Pinpoint the cell where the given text exists, returning its (x, y) midpoint coordinate. 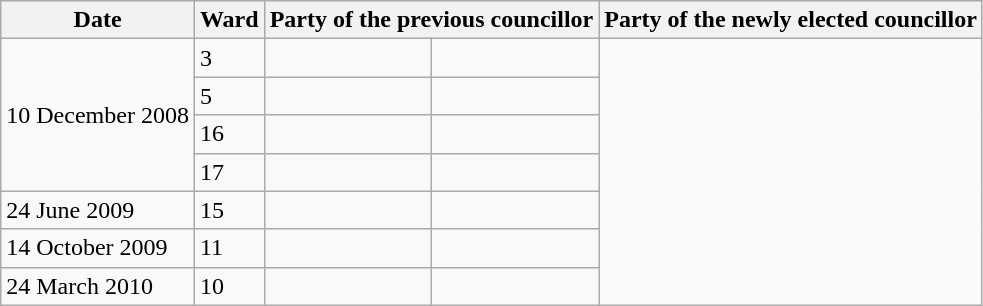
17 (229, 172)
3 (229, 58)
10 (229, 286)
24 March 2010 (98, 286)
16 (229, 134)
14 October 2009 (98, 248)
5 (229, 96)
15 (229, 210)
Party of the newly elected councillor (791, 20)
11 (229, 248)
Ward (229, 20)
10 December 2008 (98, 115)
Party of the previous councillor (432, 20)
Date (98, 20)
24 June 2009 (98, 210)
